Output the (x, y) coordinate of the center of the cell containing the given text.  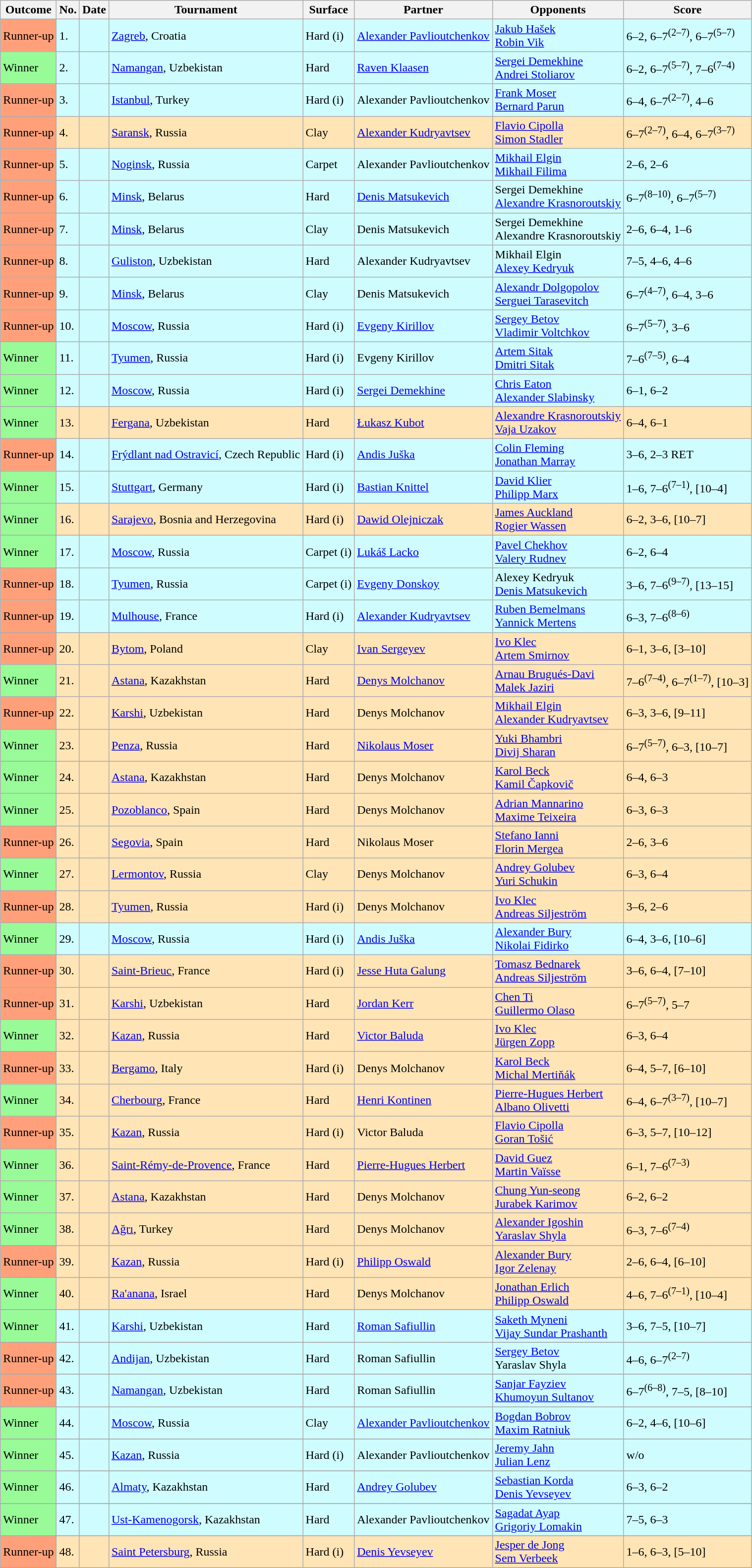
David Guez Martin Vaïsse (558, 1164)
7–6(7–4), 6–7(1–7), [10–3] (688, 680)
Łukasz Kubot (423, 422)
18. (68, 584)
33. (68, 1068)
6–7(6–8), 7–5, [8–10] (688, 1390)
2–6, 3–6 (688, 842)
21. (68, 680)
6–7(5–7), 6–3, [10–7] (688, 745)
6. (68, 196)
Noginsk, Russia (206, 165)
Sarajevo, Bosnia and Herzegovina (206, 520)
Frýdlant nad Ostravicí, Czech Republic (206, 455)
Mulhouse, France (206, 616)
27. (68, 874)
6–1, 7–6(7–3) (688, 1164)
Jordan Kerr (423, 1004)
5. (68, 165)
Carpet (329, 165)
Date (94, 10)
2–6, 6–4, [6–10] (688, 1262)
30. (68, 971)
Alexander Bury Nikolai Fidirko (558, 939)
3. (68, 100)
4. (68, 132)
24. (68, 778)
6–7(4–7), 6–4, 3–6 (688, 294)
1–6, 7–6(7–1), [10–4] (688, 487)
Andijan, Uzbekistan (206, 1358)
Pozoblanco, Spain (206, 809)
6–7(5–7), 3–6 (688, 325)
6–4, 6–7(2–7), 4–6 (688, 100)
Partner (423, 10)
Bastian Knittel (423, 487)
Alexey Kedryuk Denis Matsukevich (558, 584)
38. (68, 1229)
Sanjar Fayziev Khumoyun Sultanov (558, 1390)
No. (68, 10)
Ivo Klec Andreas Siljeström (558, 906)
6–2, 6–7(5–7), 7–6(7–4) (688, 67)
Adrian Mannarino Maxime Teixeira (558, 809)
Ra'anana, Israel (206, 1293)
4–6, 6–7(2–7) (688, 1358)
Sebastian Korda Denis Yevseyev (558, 1488)
Pierre-Hugues Herbert (423, 1164)
6–1, 3–6, [3–10] (688, 649)
20. (68, 649)
Jesse Huta Galung (423, 971)
Raven Klaasen (423, 67)
Chung Yun-seong Jurabek Karimov (558, 1197)
Flavio Cipolla Simon Stadler (558, 132)
Alexander Igoshin Yaraslav Shyla (558, 1229)
Alexandre Krasnoroutskiy Vaja Uzakov (558, 422)
Arnau Brugués-Davi Malek Jaziri (558, 680)
7–5, 4–6, 4–6 (688, 261)
25. (68, 809)
41. (68, 1326)
1. (68, 36)
36. (68, 1164)
28. (68, 906)
Istanbul, Turkey (206, 100)
Frank Moser Bernard Parun (558, 100)
Ivan Sergeyev (423, 649)
Saint Petersburg, Russia (206, 1552)
Evgeny Donskoy (423, 584)
34. (68, 1100)
6–4, 6–7(3–7), [10–7] (688, 1100)
6–7(5–7), 5–7 (688, 1004)
42. (68, 1358)
Jesper de Jong Sem Verbeek (558, 1552)
29. (68, 939)
39. (68, 1262)
3–6, 7–5, [10–7] (688, 1326)
7. (68, 229)
6–7(2–7), 6–4, 6–7(3–7) (688, 132)
6–2, 6–2 (688, 1197)
7–5, 6–3 (688, 1519)
12. (68, 390)
6–4, 6–1 (688, 422)
Cherbourg, France (206, 1100)
Bogdan Bobrov Maxim Ratniuk (558, 1422)
Artem Sitak Dmitri Sitak (558, 358)
48. (68, 1552)
Jeremy Jahn Julian Lenz (558, 1455)
Tomasz Bednarek Andreas Siljeström (558, 971)
Denis Yevseyev (423, 1552)
Tournament (206, 10)
Segovia, Spain (206, 842)
Flavio Cipolla Goran Tošić (558, 1133)
8. (68, 261)
11. (68, 358)
6–2, 6–7(2–7), 6–7(5–7) (688, 36)
6–2, 6–4 (688, 551)
47. (68, 1519)
Sergei Demekhine Andrei Stoliarov (558, 67)
David Klier Philipp Marx (558, 487)
Philipp Oswald (423, 1262)
Colin Fleming Jonathan Marray (558, 455)
Andrey Golubev Yuri Schukin (558, 874)
16. (68, 520)
Mikhail Elgin Mikhail Filima (558, 165)
Chen Ti Guillermo Olaso (558, 1004)
Sergei Demekhine (423, 390)
14. (68, 455)
Chris Eaton Alexander Slabinsky (558, 390)
Saketh Myneni Vijay Sundar Prashanth (558, 1326)
Guliston, Uzbekistan (206, 261)
Lermontov, Russia (206, 874)
15. (68, 487)
37. (68, 1197)
6–3, 7–6(7–4) (688, 1229)
Opponents (558, 10)
Sagadat Ayap Grigoriy Lomakin (558, 1519)
Saint-Brieuc, France (206, 971)
6–1, 6–2 (688, 390)
Stuttgart, Germany (206, 487)
1–6, 6–3, [5–10] (688, 1552)
4–6, 7–6(7–1), [10–4] (688, 1293)
10. (68, 325)
Outcome (29, 10)
6–4, 3–6, [10–6] (688, 939)
13. (68, 422)
46. (68, 1488)
17. (68, 551)
3–6, 6–4, [7–10] (688, 971)
3–6, 2–6 (688, 906)
Penza, Russia (206, 745)
7–6(7–5), 6–4 (688, 358)
22. (68, 713)
Ağrı, Turkey (206, 1229)
6–3, 6–3 (688, 809)
Yuki Bhambri Divij Sharan (558, 745)
6–3, 6–2 (688, 1488)
Sergey Betov Vladimir Voltchkov (558, 325)
Saint-Rémy-de-Provence, France (206, 1164)
Stefano Ianni Florin Mergea (558, 842)
Fergana, Uzbekistan (206, 422)
31. (68, 1004)
Ust-Kamenogorsk, Kazakhstan (206, 1519)
6–4, 5–7, [6–10] (688, 1068)
2–6, 2–6 (688, 165)
Bergamo, Italy (206, 1068)
6–4, 6–3 (688, 778)
43. (68, 1390)
Score (688, 10)
44. (68, 1422)
Karol Beck Michal Mertiňák (558, 1068)
Ruben Bemelmans Yannick Mertens (558, 616)
9. (68, 294)
Lukáš Lacko (423, 551)
6–2, 4–6, [10–6] (688, 1422)
3–6, 7–6(9–7), [13–15] (688, 584)
w/o (688, 1455)
40. (68, 1293)
Ivo Klec Jürgen Zopp (558, 1035)
6–3, 7–6(8–6) (688, 616)
Karol Beck Kamil Čapkovič (558, 778)
3–6, 2–3 RET (688, 455)
45. (68, 1455)
Mikhail Elgin Alexander Kudryavtsev (558, 713)
35. (68, 1133)
23. (68, 745)
Jonathan Erlich Philipp Oswald (558, 1293)
Alexandr Dolgopolov Serguei Tarasevitch (558, 294)
Alexander Bury Igor Zelenay (558, 1262)
2. (68, 67)
32. (68, 1035)
Pierre-Hugues Herbert Albano Olivetti (558, 1100)
Bytom, Poland (206, 649)
Ivo Klec Artem Smirnov (558, 649)
Zagreb, Croatia (206, 36)
Pavel Chekhov Valery Rudnev (558, 551)
Andrey Golubev (423, 1488)
Mikhail Elgin Alexey Kedryuk (558, 261)
Saransk, Russia (206, 132)
6–2, 3–6, [10–7] (688, 520)
2–6, 6–4, 1–6 (688, 229)
Dawid Olejniczak (423, 520)
6–3, 3–6, [9–11] (688, 713)
6–3, 5–7, [10–12] (688, 1133)
6–7(8–10), 6–7(5–7) (688, 196)
Surface (329, 10)
Jakub Hašek Robin Vik (558, 36)
Almaty, Kazakhstan (206, 1488)
19. (68, 616)
Sergey Betov Yaraslav Shyla (558, 1358)
26. (68, 842)
James Auckland Rogier Wassen (558, 520)
Henri Kontinen (423, 1100)
